Scan for the cell matching the given text and deliver its (X, Y) coordinate at center. 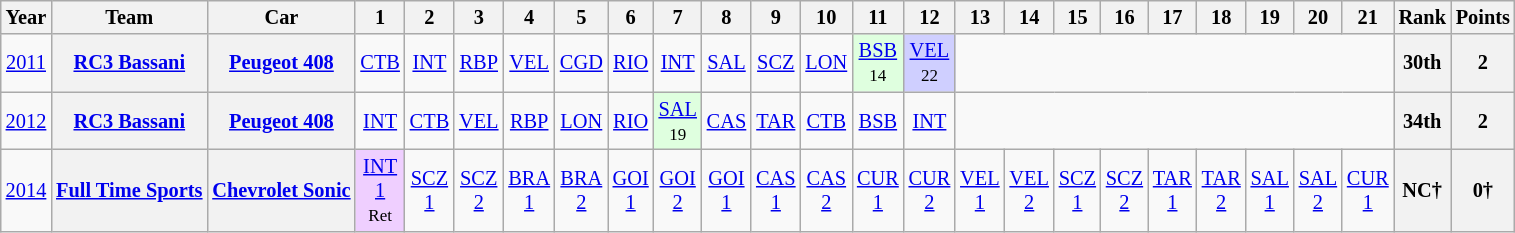
7 (678, 17)
VEL2 (1030, 190)
12 (930, 17)
2012 (26, 121)
9 (776, 17)
SAL19 (678, 121)
BSB (878, 121)
CAS (726, 121)
Full Time Sports (129, 190)
21 (1368, 17)
4 (529, 17)
17 (1172, 17)
6 (631, 17)
GOI2 (678, 190)
NC† (1422, 190)
VEL22 (930, 63)
16 (1124, 17)
INT1Ret (380, 190)
SAL1 (1270, 190)
19 (1270, 17)
34th (1422, 121)
BSB14 (878, 63)
Points (1483, 17)
5 (582, 17)
TAR (776, 121)
20 (1318, 17)
14 (1030, 17)
2011 (26, 63)
CUR2 (930, 190)
2014 (26, 190)
1 (380, 17)
Year (26, 17)
TAR1 (1172, 190)
TAR2 (1222, 190)
SAL2 (1318, 190)
13 (980, 17)
0† (1483, 190)
BRA2 (582, 190)
SCZ (776, 63)
3 (478, 17)
8 (726, 17)
15 (1078, 17)
Car (281, 17)
CAS2 (826, 190)
Rank (1422, 17)
Chevrolet Sonic (281, 190)
CAS1 (776, 190)
18 (1222, 17)
10 (826, 17)
BRA1 (529, 190)
30th (1422, 63)
Team (129, 17)
11 (878, 17)
CGD (582, 63)
SAL (726, 63)
VEL1 (980, 190)
